Extract the [x, y] coordinate from the center of the cell holding the provided text.  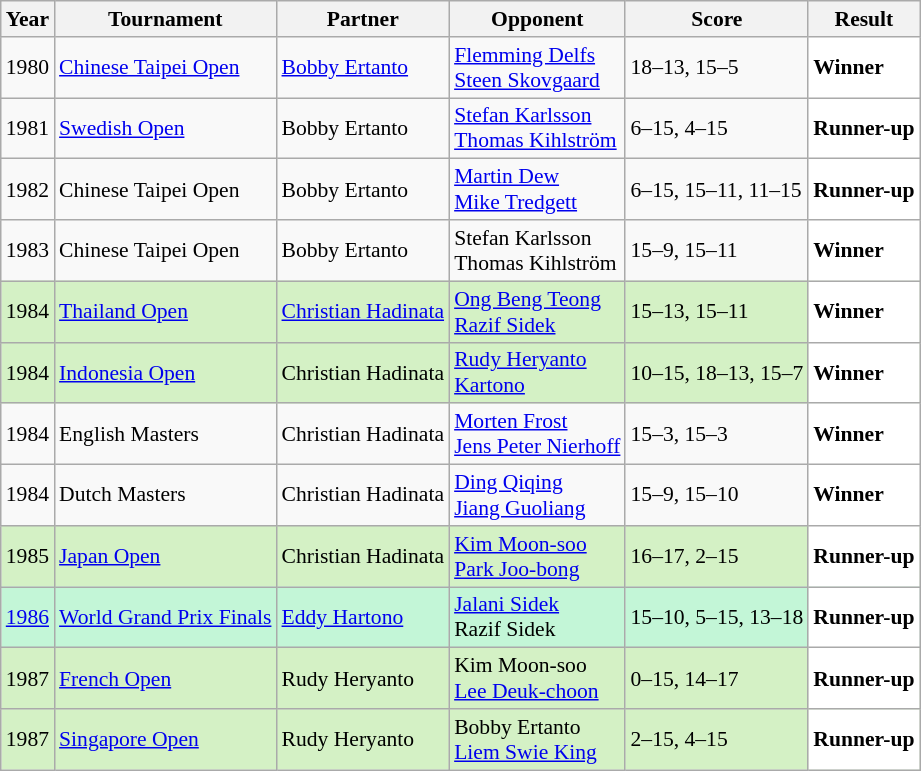
Partner [362, 19]
1980 [28, 68]
Ong Beng Teong Razif Sidek [537, 312]
0–15, 14–17 [716, 678]
15–13, 15–11 [716, 312]
Thailand Open [165, 312]
World Grand Prix Finals [165, 618]
6–15, 4–15 [716, 128]
Kim Moon-soo Lee Deuk-choon [537, 678]
Flemming Delfs Steen Skovgaard [537, 68]
English Masters [165, 434]
Opponent [537, 19]
15–10, 5–15, 13–18 [716, 618]
10–15, 18–13, 15–7 [716, 372]
Singapore Open [165, 740]
18–13, 15–5 [716, 68]
Indonesia Open [165, 372]
Kim Moon-soo Park Joo-bong [537, 556]
Jalani Sidek Razif Sidek [537, 618]
1985 [28, 556]
Japan Open [165, 556]
15–9, 15–10 [716, 496]
15–9, 15–11 [716, 250]
Year [28, 19]
15–3, 15–3 [716, 434]
Tournament [165, 19]
Eddy Hartono [362, 618]
1986 [28, 618]
2–15, 4–15 [716, 740]
French Open [165, 678]
1983 [28, 250]
1981 [28, 128]
Bobby Ertanto Liem Swie King [537, 740]
Morten Frost Jens Peter Nierhoff [537, 434]
Score [716, 19]
Swedish Open [165, 128]
6–15, 15–11, 11–15 [716, 190]
16–17, 2–15 [716, 556]
Ding Qiqing Jiang Guoliang [537, 496]
Result [864, 19]
Martin Dew Mike Tredgett [537, 190]
1982 [28, 190]
Dutch Masters [165, 496]
Rudy Heryanto Kartono [537, 372]
